Determine the (X, Y) coordinate at the center of the cell enclosing the given text.  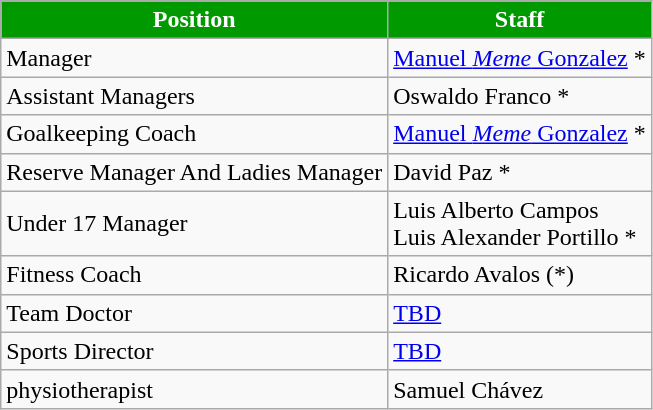
Fitness Coach (194, 275)
Under 17 Manager (194, 224)
Sports Director (194, 351)
Ricardo Avalos (*) (520, 275)
Oswaldo Franco * (520, 96)
Manager (194, 58)
Staff (520, 20)
Team Doctor (194, 313)
Luis Alberto Campos Luis Alexander Portillo * (520, 224)
Position (194, 20)
Reserve Manager And Ladies Manager (194, 172)
Samuel Chávez (520, 389)
Goalkeeping Coach (194, 134)
David Paz * (520, 172)
Assistant Managers (194, 96)
physiotherapist (194, 389)
